Detect which cell encompasses the target text, then output its (x, y) center coordinate. 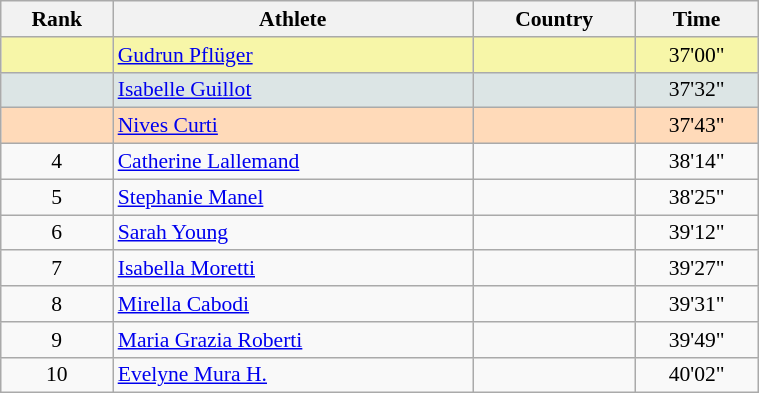
Isabella Moretti (293, 269)
Athlete (293, 19)
6 (57, 233)
37'43" (697, 126)
5 (57, 197)
Sarah Young (293, 233)
Evelyne Mura H. (293, 375)
8 (57, 304)
37'32" (697, 90)
39'49" (697, 340)
Rank (57, 19)
9 (57, 340)
Gudrun Pflüger (293, 55)
Country (554, 19)
40'02" (697, 375)
Catherine Lallemand (293, 162)
39'27" (697, 269)
7 (57, 269)
Maria Grazia Roberti (293, 340)
38'14" (697, 162)
37'00" (697, 55)
Nives Curti (293, 126)
Mirella Cabodi (293, 304)
Isabelle Guillot (293, 90)
38'25" (697, 197)
4 (57, 162)
10 (57, 375)
39'12" (697, 233)
39'31" (697, 304)
Time (697, 19)
Stephanie Manel (293, 197)
